Find where the given text appears and provide that cell's center as (X, Y) coordinate. 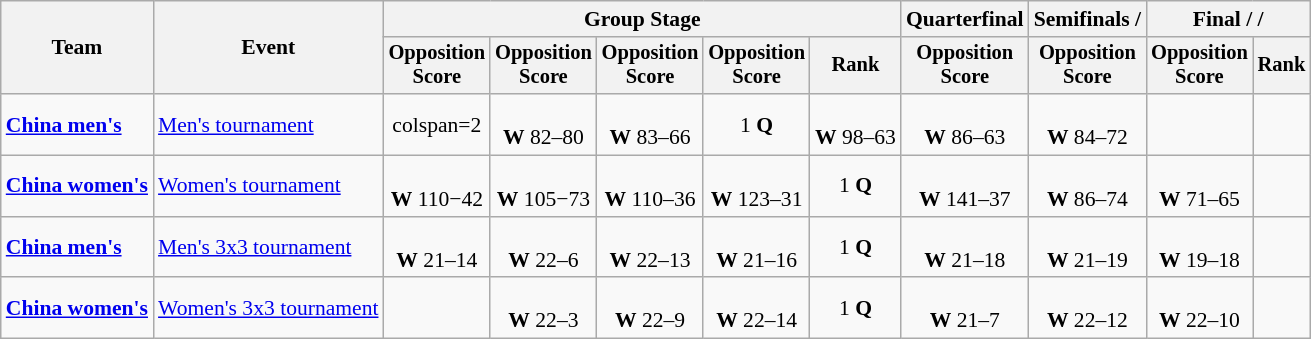
W 21–19 (1088, 248)
Women's 3x3 tournament (268, 308)
W 19–18 (1200, 248)
W 22–12 (1088, 308)
colspan=2 (438, 124)
W 141–37 (965, 186)
W 98–63 (856, 124)
Final / / (1228, 19)
W 22–13 (650, 248)
W 22–3 (544, 308)
W 71–65 (1200, 186)
W 22–10 (1200, 308)
W 84–72 (1088, 124)
Team (77, 48)
W 22–14 (756, 308)
W 105−73 (544, 186)
Men's tournament (268, 124)
W 21–16 (756, 248)
Event (268, 48)
W 22–9 (650, 308)
W 86–74 (1088, 186)
W 82–80 (544, 124)
W 110−42 (438, 186)
Quarterfinal (965, 19)
W 21–14 (438, 248)
Semifinals / (1088, 19)
W 123–31 (756, 186)
W 21–7 (965, 308)
W 22–6 (544, 248)
W 86–63 (965, 124)
W 21–18 (965, 248)
W 83–66 (650, 124)
Men's 3x3 tournament (268, 248)
Women's tournament (268, 186)
W 110–36 (650, 186)
Group Stage (642, 19)
